Search for the cell housing the specified text and yield its (X, Y) center coordinate. 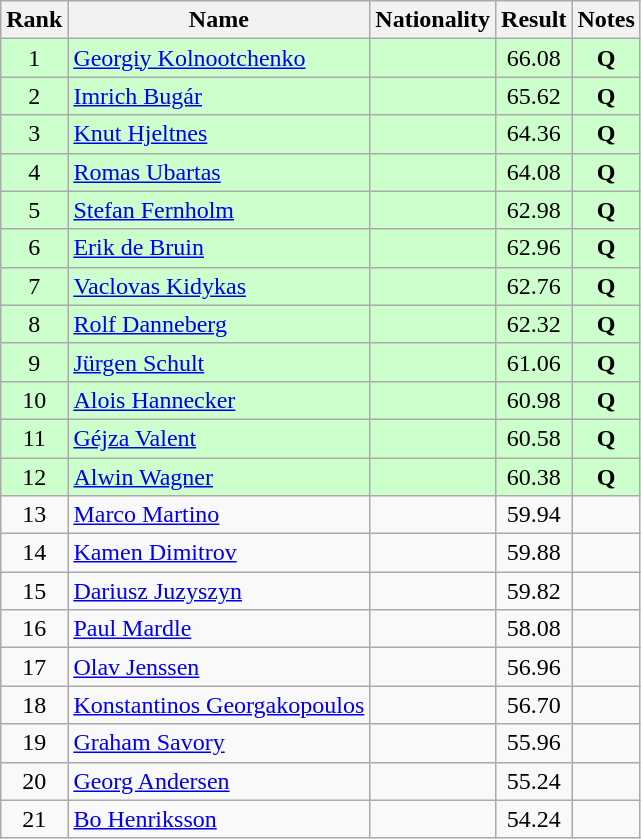
64.08 (534, 172)
59.82 (534, 591)
Knut Hjeltnes (219, 134)
Paul Mardle (219, 629)
54.24 (534, 819)
62.96 (534, 248)
4 (34, 172)
Géjza Valent (219, 438)
Alois Hannecker (219, 400)
Name (219, 20)
2 (34, 96)
11 (34, 438)
12 (34, 477)
65.62 (534, 96)
59.94 (534, 515)
Rank (34, 20)
20 (34, 781)
Georg Andersen (219, 781)
55.96 (534, 743)
60.38 (534, 477)
59.88 (534, 553)
Georgiy Kolnootchenko (219, 58)
13 (34, 515)
19 (34, 743)
Rolf Danneberg (219, 324)
62.76 (534, 286)
62.98 (534, 210)
Konstantinos Georgakopoulos (219, 705)
1 (34, 58)
Jürgen Schult (219, 362)
Result (534, 20)
55.24 (534, 781)
62.32 (534, 324)
Erik de Bruin (219, 248)
6 (34, 248)
Nationality (433, 20)
Vaclovas Kidykas (219, 286)
Stefan Fernholm (219, 210)
Romas Ubartas (219, 172)
21 (34, 819)
Graham Savory (219, 743)
Alwin Wagner (219, 477)
64.36 (534, 134)
18 (34, 705)
56.96 (534, 667)
Olav Jenssen (219, 667)
3 (34, 134)
15 (34, 591)
66.08 (534, 58)
9 (34, 362)
7 (34, 286)
61.06 (534, 362)
5 (34, 210)
Marco Martino (219, 515)
60.58 (534, 438)
17 (34, 667)
10 (34, 400)
Kamen Dimitrov (219, 553)
14 (34, 553)
8 (34, 324)
58.08 (534, 629)
16 (34, 629)
Dariusz Juzyszyn (219, 591)
Imrich Bugár (219, 96)
60.98 (534, 400)
56.70 (534, 705)
Notes (606, 20)
Bo Henriksson (219, 819)
